Pinpoint the cell where the given text exists, returning its [X, Y] midpoint coordinate. 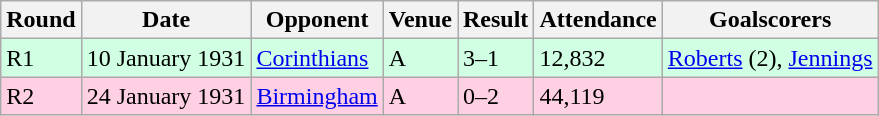
Birmingham [317, 96]
Result [496, 20]
Opponent [317, 20]
0–2 [496, 96]
R1 [41, 58]
Roberts (2), Jennings [770, 58]
24 January 1931 [166, 96]
44,119 [598, 96]
Round [41, 20]
R2 [41, 96]
Goalscorers [770, 20]
Corinthians [317, 58]
Attendance [598, 20]
Venue [420, 20]
3–1 [496, 58]
Date [166, 20]
12,832 [598, 58]
10 January 1931 [166, 58]
